Determine the (X, Y) coordinate at the center of the cell enclosing the given text.  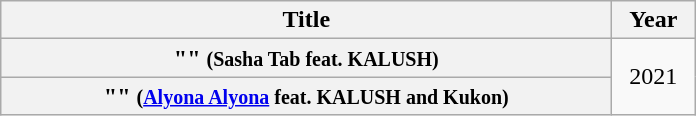
2021 (654, 77)
"" (Sasha Tab feat. KALUSH) (306, 58)
"" (Alyona Alyona feat. KALUSH and Kukon) (306, 96)
Title (306, 20)
Year (654, 20)
